Return [X, Y] of the center of cell containing provided text 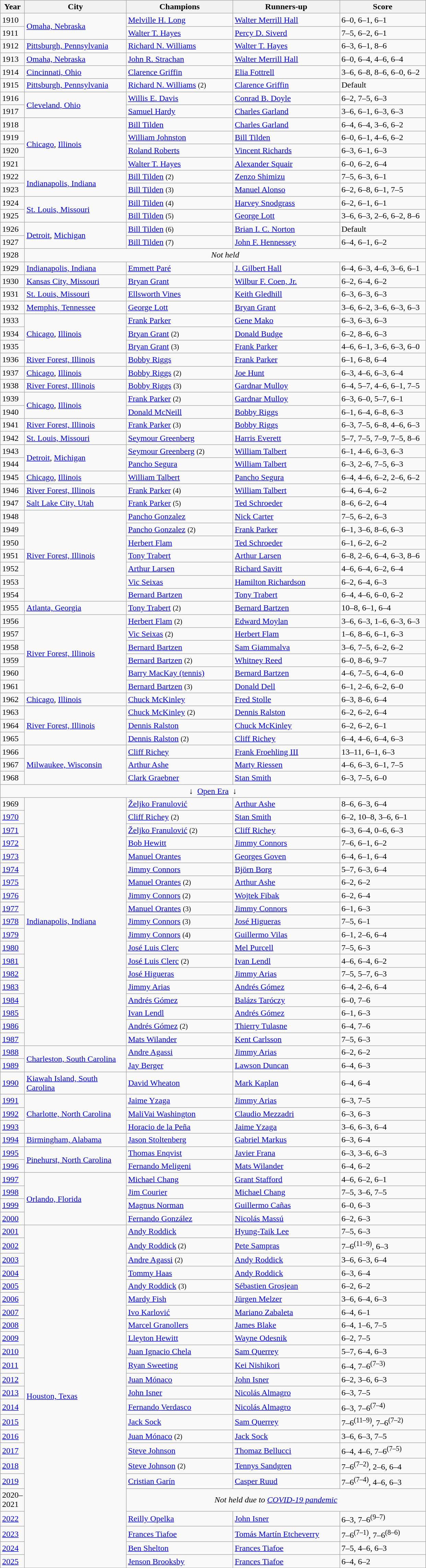
Donald Budge [286, 333]
Frank Parker (4) [180, 490]
10–8, 6–1, 6–4 [383, 608]
1920 [12, 150]
Thomaz Bellucci [286, 1451]
4–6, 6–1, 3–6, 6–3, 6–0 [383, 346]
Joe Hunt [286, 373]
Score [383, 7]
Seymour Greenberg [180, 438]
Gene Mako [286, 320]
1948 [12, 516]
Pinehurst, North Carolina [75, 1159]
2007 [12, 1312]
Frank Parker (3) [180, 425]
Harvey Snodgrass [286, 203]
Manuel Orantes (3) [180, 908]
Ivo Karlović [180, 1312]
Bobby Riggs (3) [180, 386]
Melville H. Long [180, 20]
6–2, 8–6, 6–3 [383, 333]
7–5, 6–1 [383, 922]
Donald McNeill [180, 412]
2002 [12, 1246]
1947 [12, 503]
3–6, 6–2, 3–6, 6–3, 6–3 [383, 307]
6–4, 1–6, 7–5 [383, 1325]
Runners-up [286, 7]
Fernando Verdasco [180, 1407]
6–4, 6–4, 3–6, 6–2 [383, 124]
William Johnston [180, 137]
6–2, 6–4, 6–2 [383, 281]
2023 [12, 1534]
7–6(7–2), 2–6, 6–4 [383, 1466]
2014 [12, 1407]
Cincinnati, Ohio [75, 72]
Bobby Riggs (2) [180, 373]
Jimmy Connors (3) [180, 922]
1963 [12, 712]
1960 [12, 673]
Not held due to COVID-19 pandemic [276, 1500]
6–3, 8–6, 6–4 [383, 699]
Alexander Squair [286, 164]
6–0, 6–1, 4–6, 6–2 [383, 137]
7–5, 6–2, 6–3 [383, 516]
Donald Dell [286, 686]
1981 [12, 961]
1984 [12, 1000]
Andre Agassi (2) [180, 1260]
Brian I. C. Norton [286, 229]
Sam Giammalva [286, 647]
1954 [12, 595]
4–6, 7–5, 6–4, 6–0 [383, 673]
1939 [12, 399]
6–0, 8–6, 9–7 [383, 660]
Andy Roddick (3) [180, 1286]
6–2, 3–6, 6–3 [383, 1380]
Andy Roddick (2) [180, 1246]
2012 [12, 1380]
6–3, 7–5, 6–8, 4–6, 6–3 [383, 425]
6–3, 6–3 [383, 1114]
6–1, 4–6, 6–3, 6–3 [383, 451]
6–2, 6–2, 6–4 [383, 712]
James Blake [286, 1325]
Kent Carlsson [286, 1039]
1923 [12, 190]
2009 [12, 1338]
Zenzo Shimizu [286, 177]
6–4, 6–1, 6–4 [383, 856]
Hyung-Taik Lee [286, 1232]
Elia Fottrell [286, 72]
Bryan Grant (2) [180, 333]
Juan Ignacio Chela [180, 1351]
1955 [12, 608]
1988 [12, 1052]
Orlando, Florida [75, 1199]
1927 [12, 242]
2024 [12, 1548]
6–1, 3–6, 8–6, 6–3 [383, 529]
6–0, 6–2, 6–4 [383, 164]
2013 [12, 1393]
2015 [12, 1422]
6–3, 7–6(7–4) [383, 1407]
Edward Moylan [286, 621]
Bill Tilden (4) [180, 203]
1911 [12, 33]
1987 [12, 1039]
1945 [12, 477]
1929 [12, 268]
Birmingham, Alabama [75, 1140]
1934 [12, 333]
4–6, 6–4, 6–2 [383, 961]
1944 [12, 464]
7–5, 3–6, 7–5 [383, 1192]
2019 [12, 1481]
Jim Courier [180, 1192]
3–6, 6–3, 2–6, 6–2, 8–6 [383, 216]
Fernando Meligeni [180, 1166]
Kiawah Island, South Carolina [75, 1083]
Kansas City, Missouri [75, 281]
Thomas Enqvist [180, 1153]
Richard N. Williams [180, 46]
6–1, 2–6, 6–4 [383, 935]
6–2, 6–4 [383, 895]
6–1, 2–6, 6–2, 6–0 [383, 686]
Thierry Tulasne [286, 1026]
6–2, 6–2, 6–1 [383, 725]
6–4, 4–6, 6–0, 6–2 [383, 595]
1926 [12, 229]
Manuel Orantes (2) [180, 882]
Casper Ruud [286, 1481]
John F. Hennessey [286, 242]
Mark Kaplan [286, 1083]
7–5, 6–2, 6–1 [383, 33]
Javier Frana [286, 1153]
6–2, 6–8, 6–1, 7–5 [383, 190]
6–3, 4–6, 6–3, 6–4 [383, 373]
6–3, 6–1, 8–6 [383, 46]
Richard N. Williams (2) [180, 85]
Mardy Fish [180, 1299]
13–11, 6–1, 6–3 [383, 752]
1931 [12, 294]
Andrés Gómez (2) [180, 1026]
MaliVai Washington [180, 1114]
6–1, 6–8, 6–4 [383, 359]
1994 [12, 1140]
Pancho Gonzalez (2) [180, 529]
Lawson Duncan [286, 1065]
6–0, 6–1, 6–1 [383, 20]
1959 [12, 660]
1976 [12, 895]
Harris Everett [286, 438]
1992 [12, 1114]
2011 [12, 1366]
José Luis Clerc (2) [180, 961]
1962 [12, 699]
6–4, 6–1 [383, 1312]
3–6, 6–8, 8–6, 6–0, 6–2 [383, 72]
Steve Johnson [180, 1451]
1946 [12, 490]
Memphis, Tennessee [75, 307]
Barry MacKay (tennis) [180, 673]
1950 [12, 542]
1971 [12, 830]
Richard Savitt [286, 569]
1942 [12, 438]
6–1, 6–2, 6–2 [383, 542]
6–3, 6–0, 5–7, 6–1 [383, 399]
2020–2021 [12, 1500]
7–6(7–1), 7–6(8–6) [383, 1534]
Tomás Martín Etcheverry [286, 1534]
4–6, 6–2, 6–1 [383, 1179]
7–5, 4–6, 6–3 [383, 1548]
1932 [12, 307]
1936 [12, 359]
6–1, 6–4, 6–8, 6–3 [383, 412]
Vic Seixas (2) [180, 634]
3–6, 6–3, 1–6, 6–3, 6–3 [383, 621]
Juan Mónaco [180, 1380]
6–4, 6–4, 6–2 [383, 490]
Björn Borg [286, 869]
Willis E. Davis [180, 98]
Marcel Granollers [180, 1325]
3–6, 6–1, 6–3, 6–3 [383, 111]
2003 [12, 1260]
1974 [12, 869]
Bryan Grant (3) [180, 346]
6–8, 2–6, 6–4, 6–3, 8–6 [383, 556]
Reilly Opelka [180, 1519]
↓ Open Era ↓ [213, 791]
1930 [12, 281]
Wilbur F. Coen, Jr. [286, 281]
John R. Strachan [180, 59]
Gabriel Markus [286, 1140]
1–6, 8–6, 6–1, 6–3 [383, 634]
1912 [12, 46]
Manuel Orantes [180, 856]
Guillermo Cañas [286, 1205]
Fernando González [180, 1218]
1966 [12, 752]
1983 [12, 987]
1957 [12, 634]
Nicolás Massú [286, 1218]
1978 [12, 922]
Guillermo Vilas [286, 935]
1969 [12, 804]
Tennys Sandgren [286, 1466]
Jenson Brooksby [180, 1561]
Charlotte, North Carolina [75, 1114]
Cristian Garín [180, 1481]
Pete Sampras [286, 1246]
6–4, 4–6, 6–4, 6–3 [383, 739]
6–4, 6–4 [383, 1083]
1985 [12, 1013]
2001 [12, 1232]
Jason Stoltenberg [180, 1140]
6–4, 6–3, 4–6, 3–6, 6–1 [383, 268]
6–4, 6–3 [383, 1065]
2016 [12, 1436]
Frank Parker (5) [180, 503]
Andre Agassi [180, 1052]
6–4, 2–6, 6–4 [383, 987]
Keith Gledhill [286, 294]
Champions [180, 7]
1967 [12, 765]
Dennis Ralston (2) [180, 739]
6–0, 6–4, 4–6, 6–4 [383, 59]
6–2, 6–1, 6–1 [383, 203]
Seymour Greenberg (2) [180, 451]
1970 [12, 817]
Željko Franulović (2) [180, 830]
Jimmy Connors (2) [180, 895]
Herbert Flam (2) [180, 621]
8–6, 6–2, 6–4 [383, 503]
7–6, 6–1, 6–2 [383, 843]
Jürgen Melzer [286, 1299]
2018 [12, 1466]
1916 [12, 98]
Balázs Taróczy [286, 1000]
6–2, 7–5 [383, 1338]
Bill Tilden (6) [180, 229]
1915 [12, 85]
1993 [12, 1127]
Bill Tilden (3) [180, 190]
1918 [12, 124]
Željko Franulović [180, 804]
1972 [12, 843]
2022 [12, 1519]
1952 [12, 569]
Mariano Zabaleta [286, 1312]
1913 [12, 59]
1925 [12, 216]
6–3, 7–5, 6–0 [383, 778]
Ellsworth Vines [180, 294]
2010 [12, 1351]
6–2, 6–4, 6–3 [383, 582]
Cliff Richey (2) [180, 817]
Vic Seixas [180, 582]
1914 [12, 72]
Not held [225, 255]
2000 [12, 1218]
Sébastien Grosjean [286, 1286]
Pancho Gonzalez [180, 516]
Samuel Hardy [180, 111]
Bill Tilden (2) [180, 177]
1922 [12, 177]
Tony Trabert (2) [180, 608]
Hamilton Richardson [286, 582]
J. Gilbert Hall [286, 268]
1989 [12, 1065]
2008 [12, 1325]
Clark Graebner [180, 778]
Emmett Paré [180, 268]
Frank Parker (2) [180, 399]
1986 [12, 1026]
1998 [12, 1192]
Milwaukee, Wisconsin [75, 765]
Kei Nishikori [286, 1366]
1941 [12, 425]
8–6, 6–3, 6–4 [383, 804]
1973 [12, 856]
Bill Tilden (5) [180, 216]
1938 [12, 386]
6–4, 4–6, 7–6(7–5) [383, 1451]
Manuel Alonso [286, 190]
7–5, 5–7, 6–3 [383, 974]
1943 [12, 451]
1995 [12, 1153]
1953 [12, 582]
1935 [12, 346]
Wayne Odesnik [286, 1338]
4–6, 6–3, 6–1, 7–5 [383, 765]
Charleston, South Carolina [75, 1059]
Salt Lake City, Utah [75, 503]
Magnus Norman [180, 1205]
7–5, 6–3, 6–1 [383, 177]
Roland Roberts [180, 150]
5–7, 6–3, 6–4 [383, 869]
Mel Purcell [286, 948]
Cleveland, Ohio [75, 105]
Houston, Texas [75, 1397]
Wojtek Fibak [286, 895]
6–2, 10–8, 3–6, 6–1 [383, 817]
Jimmy Connors (4) [180, 935]
Frank Froehling III [286, 752]
David Wheaton [180, 1083]
5–7, 7–5, 7–9, 7–5, 8–6 [383, 438]
José Luis Clerc [180, 948]
7–6(7–4), 4–6, 6–3 [383, 1481]
1924 [12, 203]
1928 [12, 255]
1990 [12, 1083]
Marty Riessen [286, 765]
Ryan Sweeting [180, 1366]
1997 [12, 1179]
1951 [12, 556]
Steve Johnson (2) [180, 1466]
6–3, 2–6, 7–5, 6–3 [383, 464]
1937 [12, 373]
1949 [12, 529]
Percy D. Siverd [286, 33]
Georges Goven [286, 856]
6–3, 6–4, 0–6, 6–3 [383, 830]
1991 [12, 1101]
1961 [12, 686]
Atlanta, Georgia [75, 608]
1910 [12, 20]
City [75, 7]
Ben Shelton [180, 1548]
1999 [12, 1205]
1917 [12, 111]
2005 [12, 1286]
1956 [12, 621]
6–0, 7–6 [383, 1000]
Claudio Mezzadri [286, 1114]
6–3, 6–1, 6–3 [383, 150]
2004 [12, 1273]
6–4, 5–7, 4–6, 6–1, 7–5 [383, 386]
Horacio de la Peña [180, 1127]
6–4, 7–6 [383, 1026]
3–6, 6–3, 7–5 [383, 1436]
1980 [12, 948]
4–6, 6–4, 6–2, 6–4 [383, 569]
6–4, 6–1, 6–2 [383, 242]
1982 [12, 974]
6–2, 7–5, 6–3 [383, 98]
1940 [12, 412]
3–6, 6–4, 6–3 [383, 1299]
Conrad B. Doyle [286, 98]
Lleyton Hewitt [180, 1338]
Bernard Bartzen (3) [180, 686]
1933 [12, 320]
6–3, 7–6(9–7) [383, 1519]
7–6(11–9), 7–6(7–2) [383, 1422]
Vincent Richards [286, 150]
6–0, 6–3 [383, 1205]
1921 [12, 164]
6–3, 3–6, 6–3 [383, 1153]
1996 [12, 1166]
2025 [12, 1561]
1958 [12, 647]
Bernard Bartzen (2) [180, 660]
5–7, 6–4, 6–3 [383, 1351]
Juan Mónaco (2) [180, 1436]
2017 [12, 1451]
2006 [12, 1299]
Chuck McKinley (2) [180, 712]
1977 [12, 908]
6–4, 7–6(7–3) [383, 1366]
1964 [12, 725]
Year [12, 7]
Bill Tilden (7) [180, 242]
Bob Hewitt [180, 843]
1919 [12, 137]
Tommy Haas [180, 1273]
1979 [12, 935]
3–6, 7–5, 6–2, 6–2 [383, 647]
Whitney Reed [286, 660]
6–4, 4–6, 6–2, 2–6, 6–2 [383, 477]
1965 [12, 739]
1975 [12, 882]
Jay Berger [180, 1065]
7–6(11–9), 6–3 [383, 1246]
Fred Stolle [286, 699]
1968 [12, 778]
Grant Stafford [286, 1179]
6–2, 6–3 [383, 1218]
Nick Carter [286, 516]
